Identify which cell holds the provided text, then report its (X, Y) central coordinate. 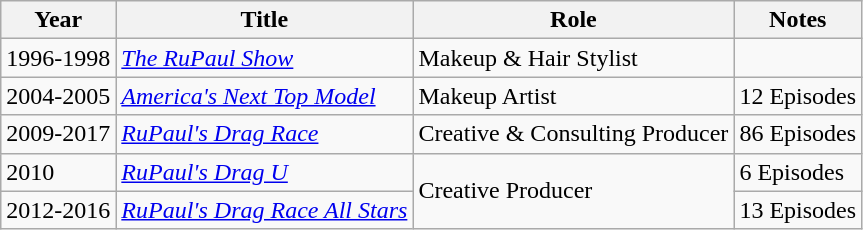
The RuPaul Show (264, 58)
2009-2017 (58, 134)
Year (58, 20)
Makeup Artist (574, 96)
12 Episodes (798, 96)
1996-1998 (58, 58)
Title (264, 20)
86 Episodes (798, 134)
2004-2005 (58, 96)
Creative & Consulting Producer (574, 134)
RuPaul's Drag Race All Stars (264, 210)
2010 (58, 172)
America's Next Top Model (264, 96)
Creative Producer (574, 191)
Notes (798, 20)
Role (574, 20)
RuPaul's Drag U (264, 172)
RuPaul's Drag Race (264, 134)
6 Episodes (798, 172)
13 Episodes (798, 210)
2012-2016 (58, 210)
Makeup & Hair Stylist (574, 58)
